Provide the [X, Y] coordinate of the cell's center where the given text is located.  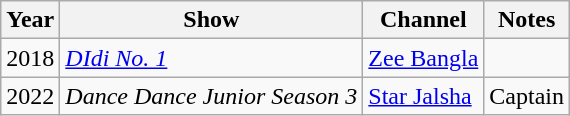
2018 [30, 58]
Show [212, 20]
Dance Dance Junior Season 3 [212, 96]
Year [30, 20]
DIdi No. 1 [212, 58]
Channel [424, 20]
Zee Bangla [424, 58]
Star Jalsha [424, 96]
Notes [527, 20]
2022 [30, 96]
Captain [527, 96]
